Determine the (x, y) coordinate at the center of the cell enclosing the given text.  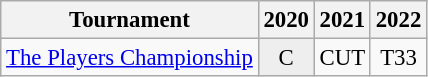
2021 (342, 20)
T33 (398, 58)
Tournament (130, 20)
2022 (398, 20)
CUT (342, 58)
C (286, 58)
2020 (286, 20)
The Players Championship (130, 58)
